Detect which cell encompasses the target text, then output its (x, y) center coordinate. 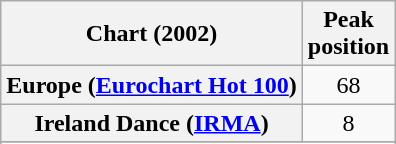
Chart (2002) (152, 34)
Ireland Dance (IRMA) (152, 123)
68 (348, 85)
Peakposition (348, 34)
Europe (Eurochart Hot 100) (152, 85)
8 (348, 123)
